Identify which cell holds the provided text, then report its (x, y) central coordinate. 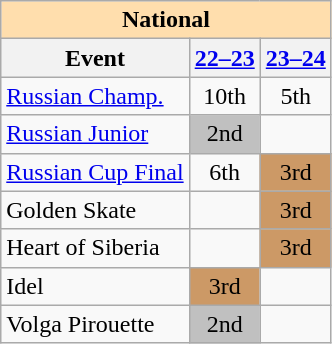
National (166, 20)
Russian Cup Final (95, 172)
10th (224, 96)
Russian Champ. (95, 96)
Russian Junior (95, 134)
Volga Pirouette (95, 324)
Idel (95, 286)
Heart of Siberia (95, 248)
5th (296, 96)
Golden Skate (95, 210)
Event (95, 58)
22–23 (224, 58)
23–24 (296, 58)
6th (224, 172)
